Capture the cell that displays the provided text and extract its (x, y) central coordinate. 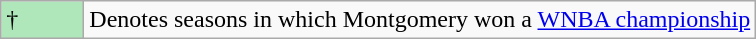
Denotes seasons in which Montgomery won a WNBA championship (420, 20)
† (42, 20)
